Return the [X, Y] coordinate for the center point of the cell that contains the specified text.  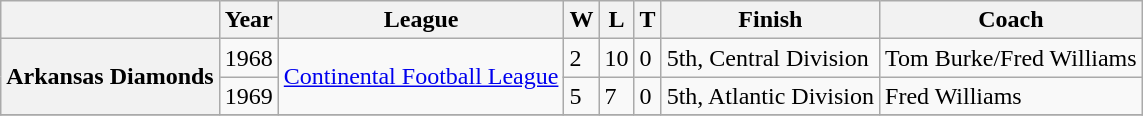
5 [582, 96]
Fred Williams [1012, 96]
Arkansas Diamonds [110, 77]
5th, Atlantic Division [770, 96]
Coach [1012, 20]
L [616, 20]
W [582, 20]
10 [616, 58]
League [421, 20]
Tom Burke/Fred Williams [1012, 58]
1968 [248, 58]
1969 [248, 96]
2 [582, 58]
Year [248, 20]
5th, Central Division [770, 58]
Continental Football League [421, 77]
T [648, 20]
7 [616, 96]
Finish [770, 20]
